Capture the cell that displays the provided text and extract its (x, y) central coordinate. 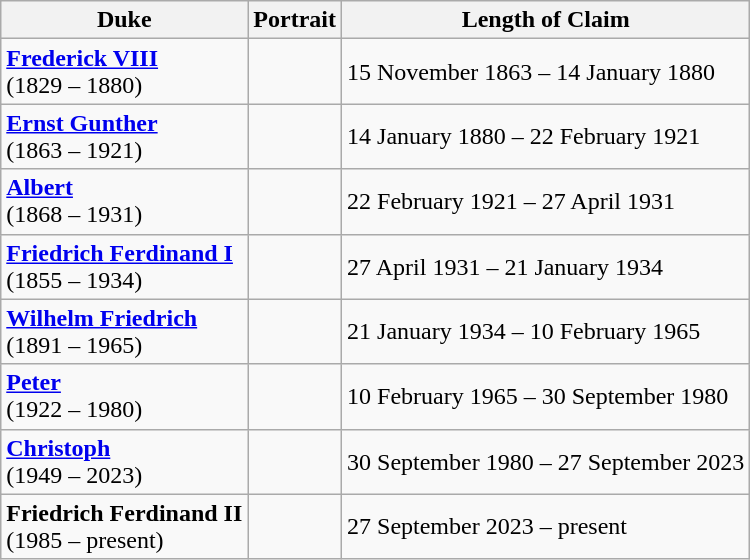
Duke (124, 20)
10 February 1965 – 30 September 1980 (546, 396)
27 April 1931 – 21 January 1934 (546, 266)
Friedrich Ferdinand II(1985 – present) (124, 526)
27 September 2023 – present (546, 526)
Albert(1868 – 1931) (124, 202)
21 January 1934 – 10 February 1965 (546, 332)
Friedrich Ferdinand I(1855 – 1934) (124, 266)
Wilhelm Friedrich(1891 – 1965) (124, 332)
14 January 1880 – 22 February 1921 (546, 136)
Portrait (295, 20)
Length of Claim (546, 20)
Frederick VIII(1829 – 1880) (124, 72)
15 November 1863 – 14 January 1880 (546, 72)
Christoph(1949 – 2023) (124, 462)
30 September 1980 – 27 September 2023 (546, 462)
Ernst Gunther(1863 – 1921) (124, 136)
Peter(1922 – 1980) (124, 396)
22 February 1921 – 27 April 1931 (546, 202)
